Capture the cell that displays the provided text and extract its (x, y) central coordinate. 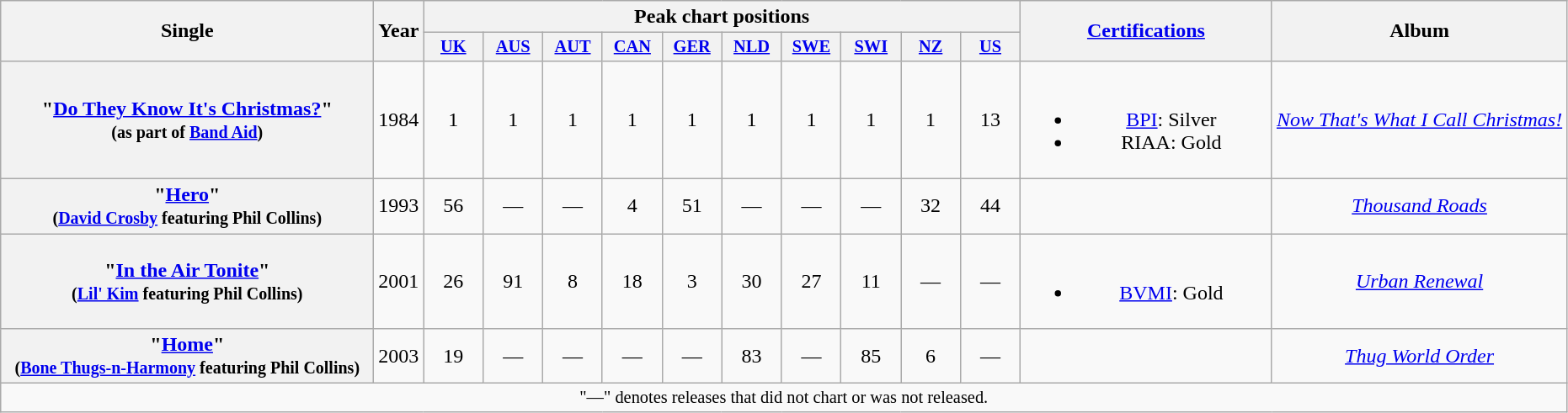
"In the Air Tonite"(Lil' Kim featuring Phil Collins) (187, 281)
"Home"(Bone Thugs-n-Harmony featuring Phil Collins) (187, 357)
51 (692, 207)
11 (871, 281)
NLD (751, 47)
US (990, 47)
83 (751, 357)
"—" denotes releases that did not chart or was not released. (784, 398)
AUT (573, 47)
Now That's What I Call Christmas! (1419, 119)
2003 (399, 357)
Urban Renewal (1419, 281)
SWE (812, 47)
27 (812, 281)
85 (871, 357)
2001 (399, 281)
44 (990, 207)
Thug World Order (1419, 357)
GER (692, 47)
Peak chart positions (723, 17)
1993 (399, 207)
4 (632, 207)
13 (990, 119)
1984 (399, 119)
56 (453, 207)
26 (453, 281)
19 (453, 357)
"Hero"(David Crosby featuring Phil Collins) (187, 207)
30 (751, 281)
CAN (632, 47)
Thousand Roads (1419, 207)
SWI (871, 47)
"Do They Know It's Christmas?"(as part of Band Aid) (187, 119)
91 (514, 281)
UK (453, 47)
Album (1419, 31)
Single (187, 31)
AUS (514, 47)
18 (632, 281)
32 (931, 207)
3 (692, 281)
NZ (931, 47)
BPI: SilverRIAA: Gold (1145, 119)
Year (399, 31)
6 (931, 357)
8 (573, 281)
BVMI: Gold (1145, 281)
Certifications (1145, 31)
